Scan for the cell matching the given text and deliver its [X, Y] coordinate at center. 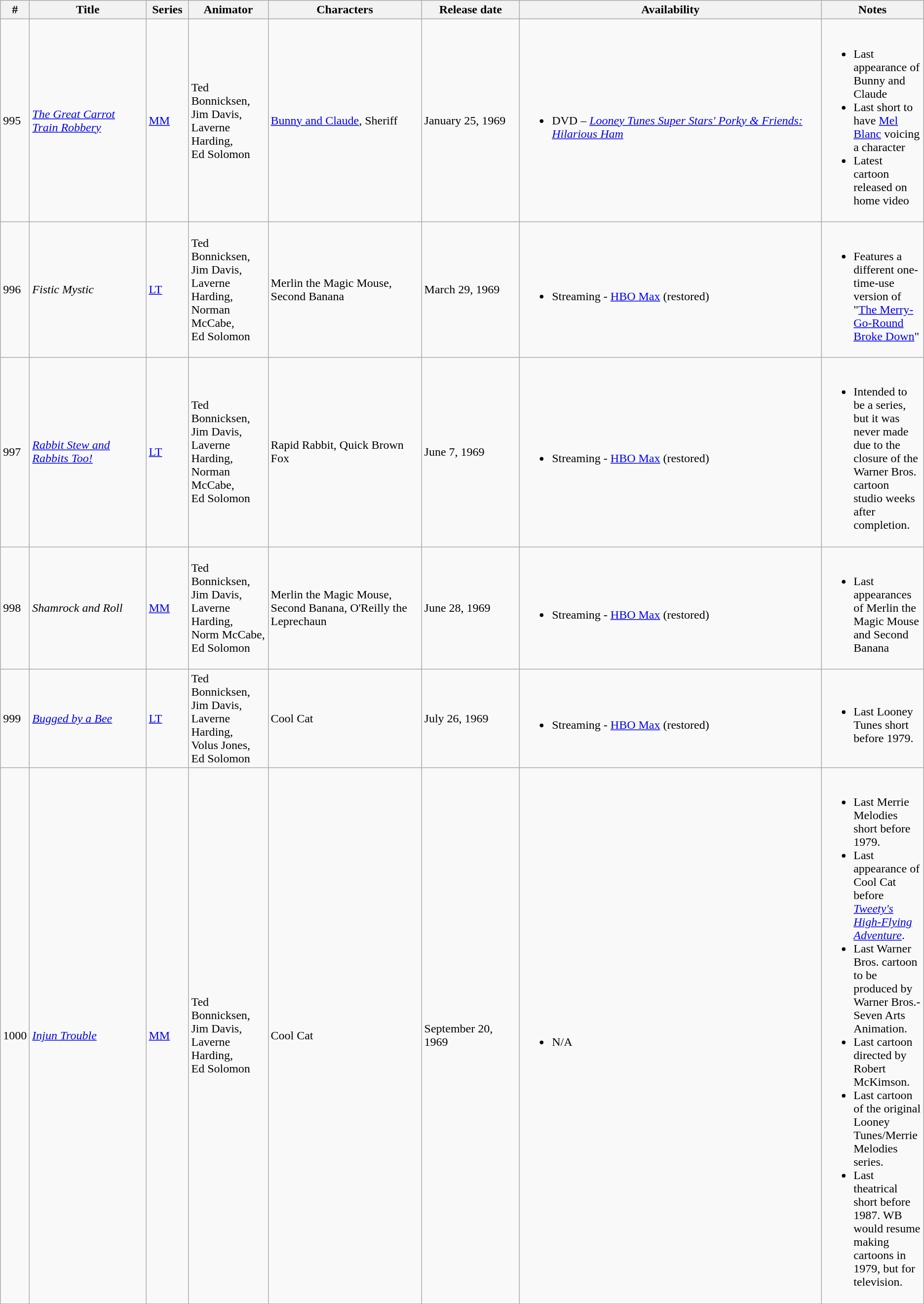
Bugged by a Bee [88, 718]
Animator [228, 10]
Rabbit Stew and Rabbits Too! [88, 452]
July 26, 1969 [471, 718]
Last Looney Tunes short before 1979. [873, 718]
Intended to be a series, but it was never made due to the closure of the Warner Bros. cartoon studio weeks after completion. [873, 452]
Rapid Rabbit, Quick Brown Fox [345, 452]
March 29, 1969 [471, 289]
997 [15, 452]
Title [88, 10]
Ted Bonnicksen,Jim Davis,Laverne Harding,Volus Jones,Ed Solomon [228, 718]
Fistic Mystic [88, 289]
Features a different one-time-use version of "The Merry-Go-Round Broke Down" [873, 289]
Series [167, 10]
N/A [670, 1036]
Availability [670, 10]
999 [15, 718]
June 7, 1969 [471, 452]
Last appearance of Bunny and ClaudeLast short to have Mel Blanc voicing a characterLatest cartoon released on home video [873, 120]
June 28, 1969 [471, 608]
Merlin the Magic Mouse, Second Banana, O'Reilly the Leprechaun [345, 608]
998 [15, 608]
996 [15, 289]
Bunny and Claude, Sheriff [345, 120]
Merlin the Magic Mouse, Second Banana [345, 289]
Injun Trouble [88, 1036]
# [15, 10]
Shamrock and Roll [88, 608]
Notes [873, 10]
1000 [15, 1036]
995 [15, 120]
The Great Carrot Train Robbery [88, 120]
Release date [471, 10]
Characters [345, 10]
Last appearances of Merlin the Magic Mouse and Second Banana [873, 608]
Ted Bonnicksen,Jim Davis,Laverne Harding,Norm McCabe,Ed Solomon [228, 608]
September 20, 1969 [471, 1036]
DVD – Looney Tunes Super Stars' Porky & Friends: Hilarious Ham [670, 120]
January 25, 1969 [471, 120]
